Scan for the cell matching the given text and deliver its (X, Y) coordinate at center. 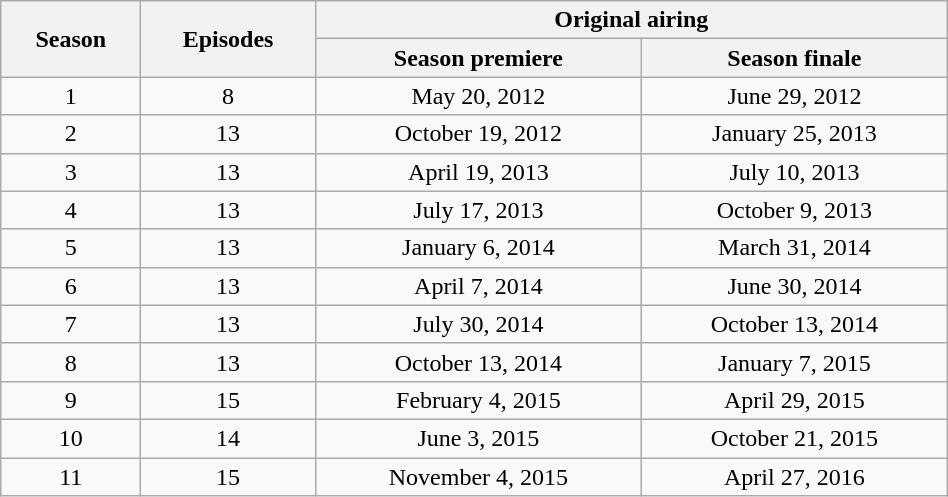
Season finale (795, 58)
July 10, 2013 (795, 172)
February 4, 2015 (478, 400)
3 (71, 172)
Original airing (631, 20)
9 (71, 400)
7 (71, 324)
October 19, 2012 (478, 134)
14 (228, 438)
4 (71, 210)
January 25, 2013 (795, 134)
July 30, 2014 (478, 324)
January 7, 2015 (795, 362)
Episodes (228, 39)
11 (71, 477)
March 31, 2014 (795, 248)
June 30, 2014 (795, 286)
April 29, 2015 (795, 400)
1 (71, 96)
January 6, 2014 (478, 248)
July 17, 2013 (478, 210)
10 (71, 438)
6 (71, 286)
Season premiere (478, 58)
5 (71, 248)
April 27, 2016 (795, 477)
May 20, 2012 (478, 96)
June 29, 2012 (795, 96)
Season (71, 39)
April 7, 2014 (478, 286)
2 (71, 134)
October 21, 2015 (795, 438)
November 4, 2015 (478, 477)
June 3, 2015 (478, 438)
October 9, 2013 (795, 210)
April 19, 2013 (478, 172)
